From the cell containing the given text, extract its center point as (x, y) coordinate. 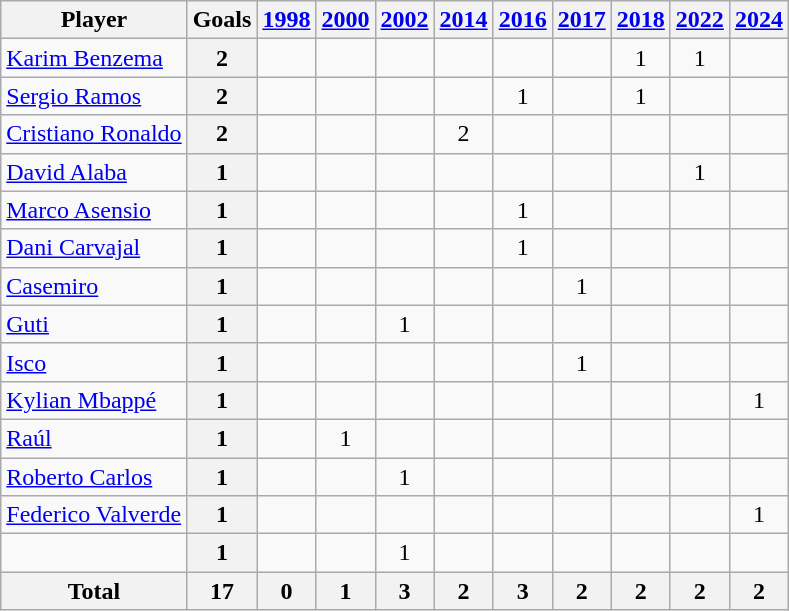
David Alaba (94, 172)
2018 (640, 20)
Sergio Ramos (94, 96)
0 (286, 591)
2016 (522, 20)
1998 (286, 20)
2002 (404, 20)
2000 (346, 20)
Marco Asensio (94, 210)
2014 (464, 20)
2022 (700, 20)
Roberto Carlos (94, 477)
Cristiano Ronaldo (94, 134)
Federico Valverde (94, 515)
Casemiro (94, 286)
Player (94, 20)
Goals (222, 20)
Raúl (94, 438)
2024 (758, 20)
Guti (94, 324)
Kylian Mbappé (94, 400)
Isco (94, 362)
Total (94, 591)
Karim Benzema (94, 58)
Dani Carvajal (94, 248)
17 (222, 591)
2017 (582, 20)
